Search for the cell housing the specified text and yield its [x, y] center coordinate. 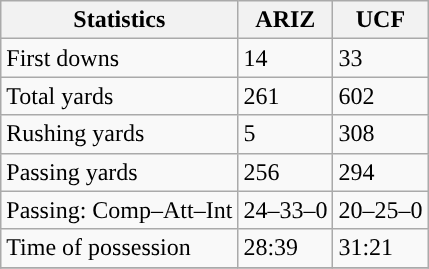
Passing: Comp–Att–Int [120, 210]
256 [286, 172]
Statistics [120, 20]
602 [380, 96]
Rushing yards [120, 134]
31:21 [380, 248]
Total yards [120, 96]
308 [380, 134]
First downs [120, 58]
33 [380, 58]
Passing yards [120, 172]
20–25–0 [380, 210]
24–33–0 [286, 210]
Time of possession [120, 248]
UCF [380, 20]
5 [286, 134]
28:39 [286, 248]
ARIZ [286, 20]
261 [286, 96]
294 [380, 172]
14 [286, 58]
